Identify which cell holds the provided text, then report its [X, Y] central coordinate. 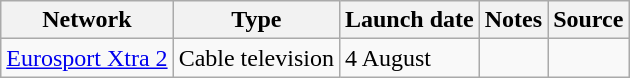
Notes [513, 20]
Cable television [256, 58]
Source [588, 20]
Type [256, 20]
4 August [409, 58]
Network [87, 20]
Eurosport Xtra 2 [87, 58]
Launch date [409, 20]
